Search for the cell housing the specified text and yield its [X, Y] center coordinate. 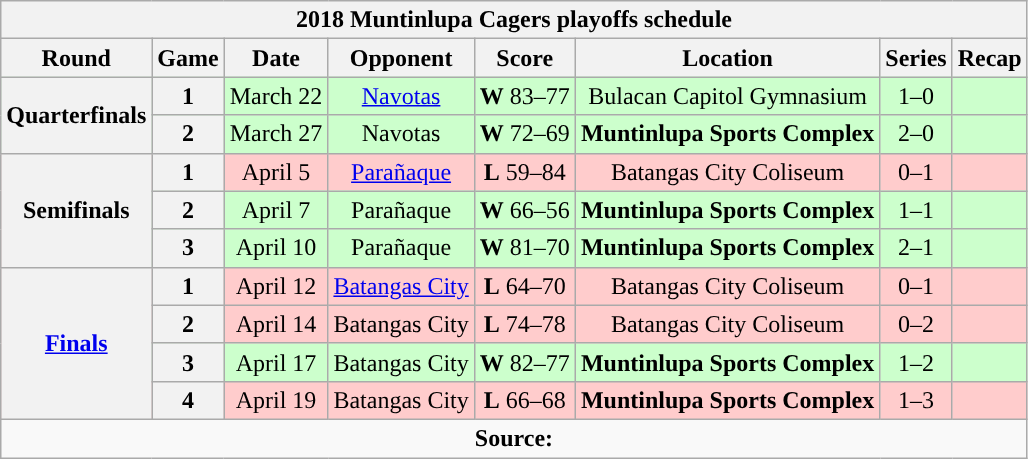
Semifinals [76, 210]
L 66–68 [524, 400]
Series [916, 58]
W 83–77 [524, 96]
L 59–84 [524, 172]
Round [76, 58]
Opponent [401, 58]
Quarterfinals [76, 115]
Score [524, 58]
L 74–78 [524, 324]
April 12 [276, 286]
April 17 [276, 362]
4 [188, 400]
April 5 [276, 172]
Location [727, 58]
Source: [514, 438]
March 22 [276, 96]
Date [276, 58]
Finals [76, 343]
1–3 [916, 400]
2–0 [916, 134]
1–0 [916, 96]
W 66–56 [524, 210]
W 82–77 [524, 362]
April 14 [276, 324]
March 27 [276, 134]
0–2 [916, 324]
1–1 [916, 210]
2018 Muntinlupa Cagers playoffs schedule [514, 20]
Recap [990, 58]
Game [188, 58]
Bulacan Capitol Gymnasium [727, 96]
W 72–69 [524, 134]
April 7 [276, 210]
April 19 [276, 400]
1–2 [916, 362]
April 10 [276, 248]
W 81–70 [524, 248]
2–1 [916, 248]
L 64–70 [524, 286]
